Capture the cell that displays the provided text and extract its [X, Y] central coordinate. 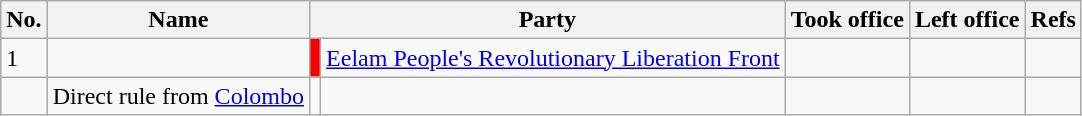
Eelam People's Revolutionary Liberation Front [554, 58]
No. [24, 20]
Party [547, 20]
Left office [967, 20]
Direct rule from Colombo [178, 96]
Took office [847, 20]
1 [24, 58]
Name [178, 20]
Refs [1053, 20]
